Output the (x, y) coordinate of the center of the cell containing the given text.  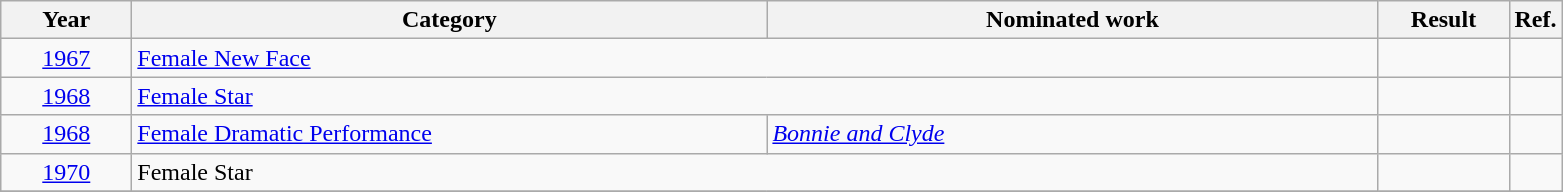
1970 (66, 172)
Bonnie and Clyde (1072, 134)
Female Dramatic Performance (450, 134)
Year (66, 20)
Ref. (1536, 20)
1967 (66, 58)
Female New Face (755, 58)
Category (450, 20)
Nominated work (1072, 20)
Result (1444, 20)
